Output the (x, y) coordinate of the center of the cell containing the given text.  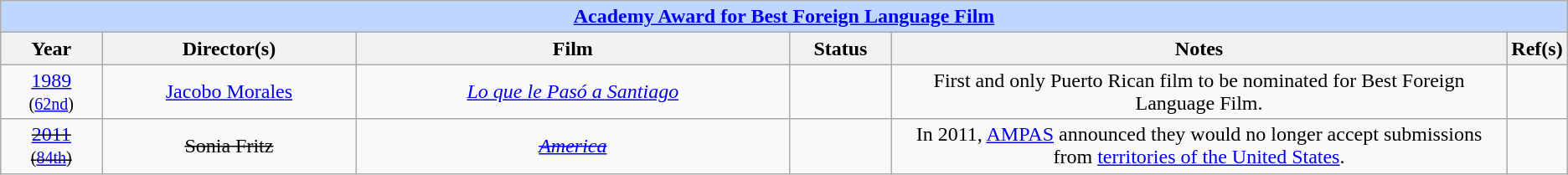
Lo que le Pasó a Santiago (573, 92)
Film (573, 49)
Ref(s) (1537, 49)
Academy Award for Best Foreign Language Film (784, 17)
In 2011, AMPAS announced they would no longer accept submissions from territories of the United States. (1199, 146)
Status (841, 49)
1989(62nd) (52, 92)
America (573, 146)
Director(s) (230, 49)
Year (52, 49)
2011(84th) (52, 146)
Notes (1199, 49)
First and only Puerto Rican film to be nominated for Best Foreign Language Film. (1199, 92)
Sonia Fritz (230, 146)
Jacobo Morales (230, 92)
